For the text-containing cell, return its midpoint in [X, Y] coordinate format. 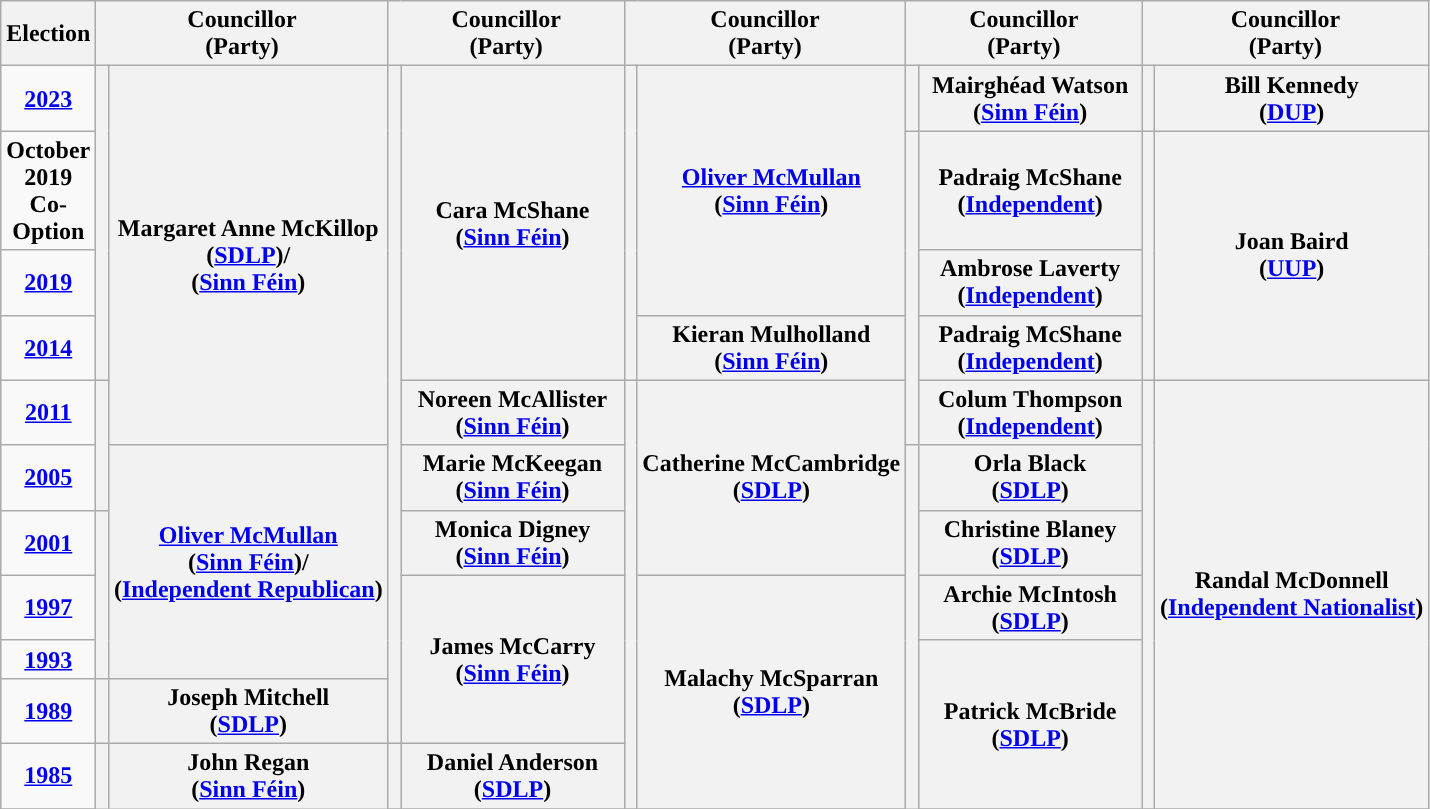
Joan Baird (UUP) [1291, 256]
2023 [48, 98]
Monica Digney (Sinn Féin) [513, 542]
Ambrose Laverty (Independent) [1030, 282]
John Regan (Sinn Féin) [248, 776]
October 2019 Co-Option [48, 190]
1997 [48, 608]
James McCarry (Sinn Féin) [513, 659]
Mairghéad Watson (Sinn Féin) [1030, 98]
Malachy McSparran (SDLP) [772, 692]
1989 [48, 710]
Marie McKeegan (Sinn Féin) [513, 478]
Patrick McBride (SDLP) [1030, 724]
Oliver McMullan (Sinn Féin)/ (Independent Republican) [248, 562]
Bill Kennedy (DUP) [1291, 98]
Cara McShane (Sinn Féin) [513, 223]
Daniel Anderson (SDLP) [513, 776]
2014 [48, 348]
Catherine McCambridge (SDLP) [772, 478]
Joseph Mitchell (SDLP) [248, 710]
Oliver McMullan (Sinn Féin) [772, 190]
Christine Blaney (SDLP) [1030, 542]
2019 [48, 282]
1985 [48, 776]
2005 [48, 478]
2011 [48, 412]
Archie McIntosh (SDLP) [1030, 608]
2001 [48, 542]
Kieran Mulholland (Sinn Féin) [772, 348]
Orla Black (SDLP) [1030, 478]
Noreen McAllister (Sinn Féin) [513, 412]
Margaret Anne McKillop (SDLP)/ (Sinn Féin) [248, 256]
Randal McDonnell (Independent Nationalist) [1291, 594]
1993 [48, 659]
Colum Thompson (Independent) [1030, 412]
Election [48, 34]
